Extract the [x, y] coordinate from the center of the cell holding the provided text.  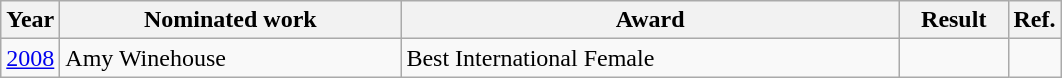
Best International Female [650, 58]
Amy Winehouse [230, 58]
Award [650, 20]
Nominated work [230, 20]
Year [30, 20]
Result [954, 20]
2008 [30, 58]
Ref. [1034, 20]
